Return (X, Y) of the center of cell containing provided text 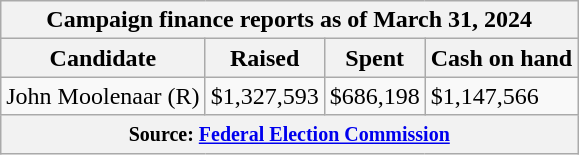
$1,327,593 (264, 96)
Source: Federal Election Commission (290, 134)
Candidate (103, 58)
$686,198 (374, 96)
Cash on hand (501, 58)
Campaign finance reports as of March 31, 2024 (290, 20)
Spent (374, 58)
$1,147,566 (501, 96)
Raised (264, 58)
John Moolenaar (R) (103, 96)
